Provide the (x, y) coordinate of the cell's center where the given text is located.  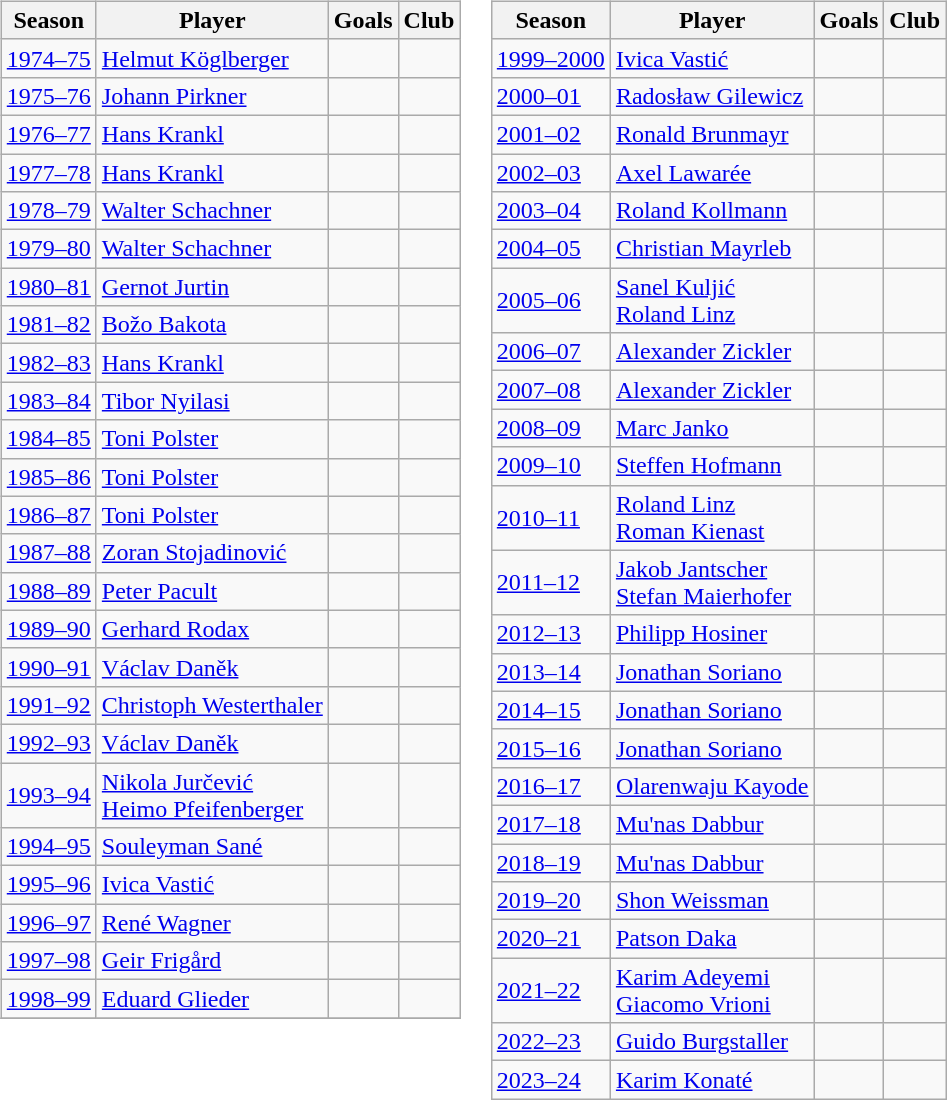
1994–95 (48, 847)
2006–07 (550, 352)
Patson Daka (712, 939)
Geir Frigård (212, 961)
2014–15 (550, 710)
1990–91 (48, 667)
1987–88 (48, 553)
2020–21 (550, 939)
1982–83 (48, 363)
2021–22 (550, 990)
2022–23 (550, 1042)
2008–09 (550, 428)
2001–02 (550, 134)
Guido Burgstaller (712, 1042)
1974–75 (48, 58)
2004–05 (550, 249)
Steffen Hofmann (712, 466)
Tibor Nyilasi (212, 401)
2011–12 (550, 582)
2005–06 (550, 300)
Olarenwaju Kayode (712, 786)
2016–17 (550, 786)
2000–01 (550, 96)
Jakob Jantscher Stefan Maierhofer (712, 582)
2003–04 (550, 211)
René Wagner (212, 923)
Philipp Hosiner (712, 634)
Johann Pirkner (212, 96)
Gerhard Rodax (212, 629)
Sanel Kuljić Roland Linz (712, 300)
1985–86 (48, 477)
1993–94 (48, 794)
Marc Janko (712, 428)
2013–14 (550, 672)
1980–81 (48, 287)
Karim Adeyemi Giacomo Vrioni (712, 990)
1999–2000 (550, 58)
1995–96 (48, 885)
2015–16 (550, 748)
Souleyman Sané (212, 847)
2019–20 (550, 901)
1991–92 (48, 705)
1996–97 (48, 923)
1997–98 (48, 961)
1983–84 (48, 401)
2018–19 (550, 863)
2012–13 (550, 634)
Axel Lawarée (712, 173)
2010–11 (550, 518)
Karim Konaté (712, 1080)
Roland Kollmann (712, 211)
Roland Linz Roman Kienast (712, 518)
Christoph Westerthaler (212, 705)
1992–93 (48, 743)
1979–80 (48, 249)
1989–90 (48, 629)
Peter Pacult (212, 591)
1977–78 (48, 173)
1981–82 (48, 325)
Ronald Brunmayr (712, 134)
2023–24 (550, 1080)
Eduard Glieder (212, 999)
1975–76 (48, 96)
1988–89 (48, 591)
2009–10 (550, 466)
2002–03 (550, 173)
1978–79 (48, 211)
Shon Weissman (712, 901)
Gernot Jurtin (212, 287)
2017–18 (550, 824)
Helmut Köglberger (212, 58)
1984–85 (48, 439)
Božo Bakota (212, 325)
Christian Mayrleb (712, 249)
Radosław Gilewicz (712, 96)
1986–87 (48, 515)
1976–77 (48, 134)
1998–99 (48, 999)
Zoran Stojadinović (212, 553)
2007–08 (550, 390)
Nikola Jurčević Heimo Pfeifenberger (212, 794)
